Return the [X, Y] coordinate for the center point of the cell that contains the specified text.  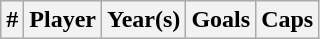
Player [63, 20]
Caps [288, 20]
# [12, 20]
Year(s) [144, 20]
Goals [221, 20]
